Capture the cell that displays the provided text and extract its (X, Y) central coordinate. 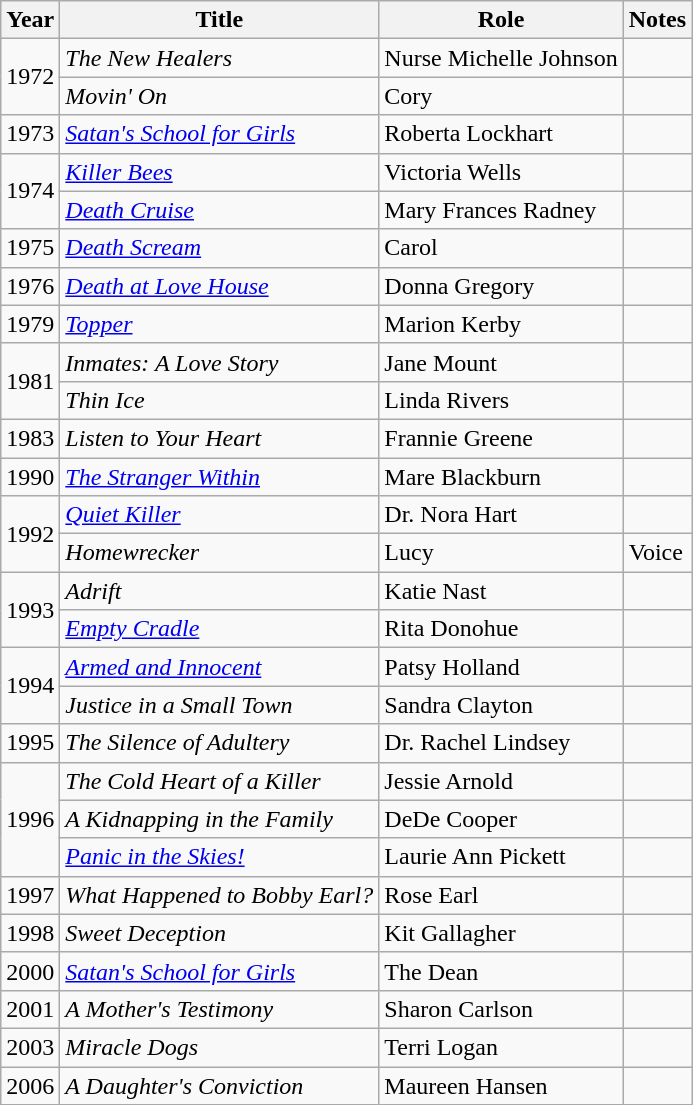
Nurse Michelle Johnson (501, 58)
1994 (30, 686)
A Mother's Testimony (220, 1009)
The Cold Heart of a Killer (220, 781)
The Silence of Adultery (220, 743)
Movin' On (220, 96)
Killer Bees (220, 172)
Jane Mount (501, 362)
The New Healers (220, 58)
Patsy Holland (501, 667)
Title (220, 20)
1976 (30, 286)
Dr. Nora Hart (501, 515)
1992 (30, 534)
Miracle Dogs (220, 1047)
Rita Donohue (501, 629)
2000 (30, 971)
Role (501, 20)
Death Scream (220, 248)
Victoria Wells (501, 172)
Maureen Hansen (501, 1085)
Terri Logan (501, 1047)
Katie Nast (501, 591)
Dr. Rachel Lindsey (501, 743)
Topper (220, 324)
Cory (501, 96)
1998 (30, 933)
1997 (30, 895)
1995 (30, 743)
Sandra Clayton (501, 705)
Listen to Your Heart (220, 438)
1975 (30, 248)
Sweet Deception (220, 933)
2006 (30, 1085)
1981 (30, 381)
Frannie Greene (501, 438)
What Happened to Bobby Earl? (220, 895)
1983 (30, 438)
1990 (30, 477)
2003 (30, 1047)
The Stranger Within (220, 477)
Empty Cradle (220, 629)
Mary Frances Radney (501, 210)
Jessie Arnold (501, 781)
Homewrecker (220, 553)
Laurie Ann Pickett (501, 857)
Lucy (501, 553)
1974 (30, 191)
1972 (30, 77)
Thin Ice (220, 400)
Quiet Killer (220, 515)
Inmates: A Love Story (220, 362)
Marion Kerby (501, 324)
Mare Blackburn (501, 477)
Adrift (220, 591)
1973 (30, 134)
Donna Gregory (501, 286)
Death Cruise (220, 210)
Rose Earl (501, 895)
1996 (30, 819)
A Daughter's Conviction (220, 1085)
Justice in a Small Town (220, 705)
Roberta Lockhart (501, 134)
The Dean (501, 971)
Armed and Innocent (220, 667)
Voice (657, 553)
Carol (501, 248)
DeDe Cooper (501, 819)
Kit Gallagher (501, 933)
Death at Love House (220, 286)
Notes (657, 20)
A Kidnapping in the Family (220, 819)
Year (30, 20)
Panic in the Skies! (220, 857)
1979 (30, 324)
Sharon Carlson (501, 1009)
Linda Rivers (501, 400)
2001 (30, 1009)
1993 (30, 610)
